Find where the given text appears and provide that cell's center as (x, y) coordinate. 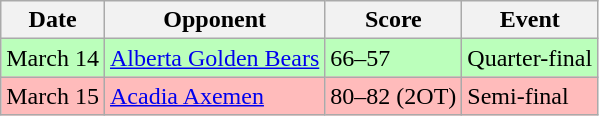
80–82 (2OT) (394, 96)
Opponent (214, 20)
March 15 (53, 96)
Quarter-final (530, 58)
Event (530, 20)
March 14 (53, 58)
Alberta Golden Bears (214, 58)
Acadia Axemen (214, 96)
Semi-final (530, 96)
Date (53, 20)
66–57 (394, 58)
Score (394, 20)
